Determine the (x, y) coordinate at the center of the cell enclosing the given text.  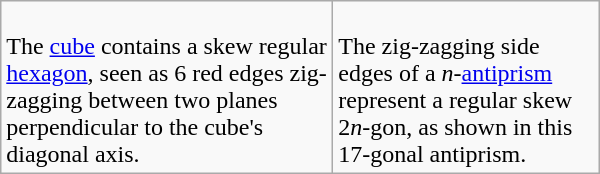
The zig-zagging side edges of a n-antiprism represent a regular skew 2n-gon, as shown in this 17-gonal antiprism. (466, 88)
The cube contains a skew regular hexagon, seen as 6 red edges zig-zagging between two planes perpendicular to the cube's diagonal axis. (167, 88)
